Pinpoint the cell where the given text exists, returning its [X, Y] midpoint coordinate. 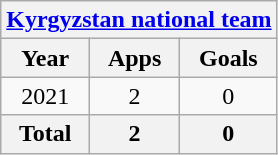
Total [46, 134]
2021 [46, 96]
Kyrgyzstan national team [139, 20]
Goals [229, 58]
Year [46, 58]
Apps [135, 58]
